Extract the (X, Y) coordinate from the center of the cell holding the provided text.  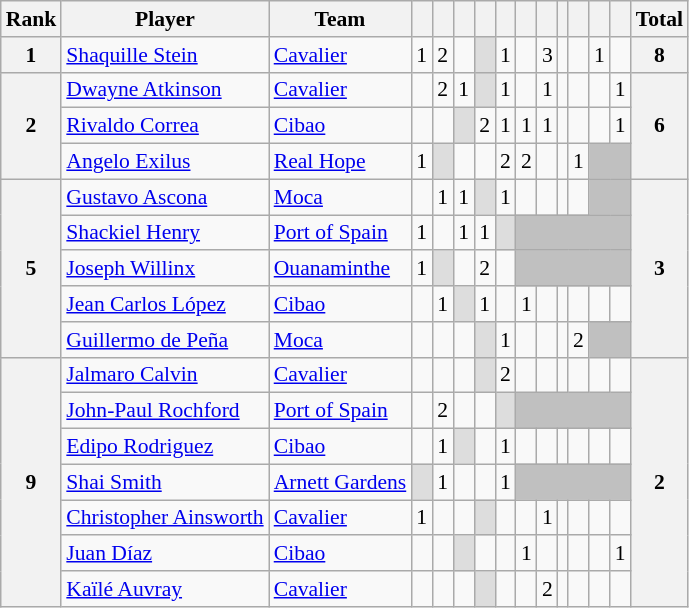
6 (660, 126)
Kaïlé Auvray (164, 589)
John-Paul Rochford (164, 411)
Christopher Ainsworth (164, 518)
Jalmaro Calvin (164, 375)
Guillermo de Peña (164, 340)
Jean Carlos López (164, 304)
Edipo Rodriguez (164, 447)
Dwayne Atkinson (164, 90)
8 (660, 55)
Shackiel Henry (164, 233)
Ouanaminthe (340, 269)
Total (660, 19)
Player (164, 19)
Angelo Exilus (164, 162)
5 (32, 268)
9 (32, 482)
Real Hope (340, 162)
Arnett Gardens (340, 482)
Rivaldo Correa (164, 126)
Team (340, 19)
Joseph Willinx (164, 269)
Gustavo Ascona (164, 197)
Rank (32, 19)
Shai Smith (164, 482)
Juan Díaz (164, 554)
Shaquille Stein (164, 55)
